Scan for the cell matching the given text and deliver its (X, Y) coordinate at center. 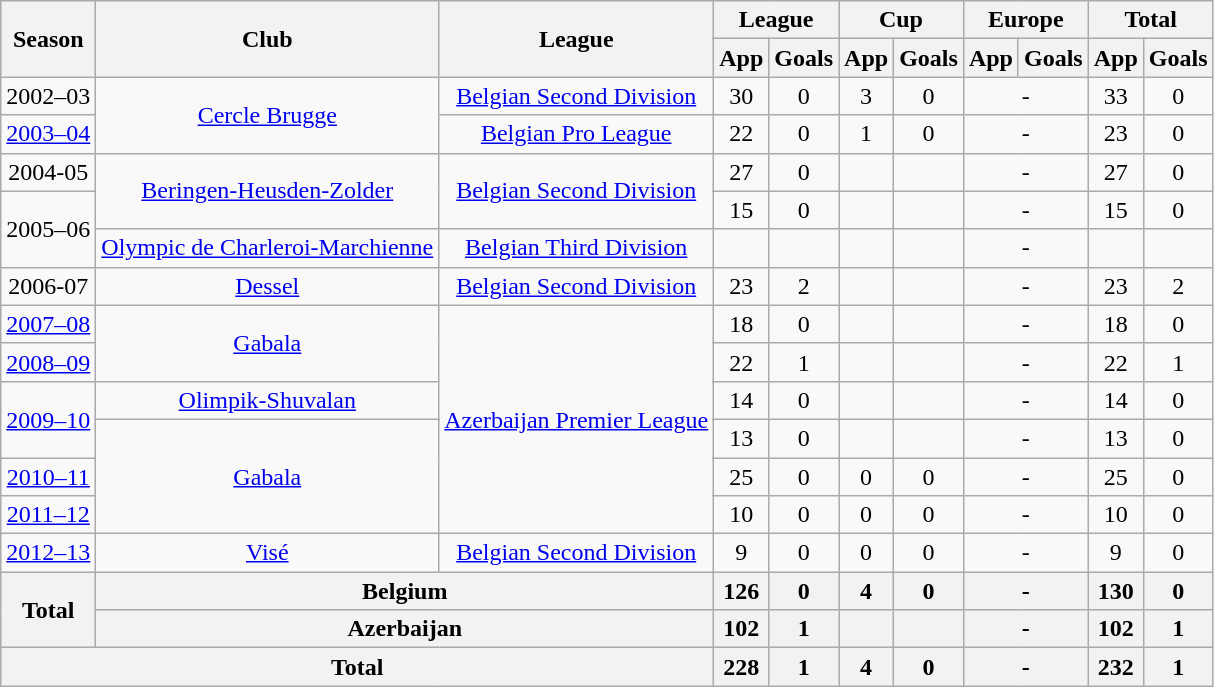
130 (1116, 591)
Azerbaijan Premier League (576, 419)
228 (742, 667)
126 (742, 591)
Dessel (268, 286)
Visé (268, 553)
2002–03 (48, 96)
3 (866, 96)
Belgian Pro League (576, 134)
2007–08 (48, 324)
Cercle Brugge (268, 115)
2009–10 (48, 419)
Beringen-Heusden-Zolder (268, 191)
Season (48, 39)
2003–04 (48, 134)
30 (742, 96)
Belgian Third Division (576, 248)
Olympic de Charleroi-Marchienne (268, 248)
2008–09 (48, 362)
2004-05 (48, 172)
Belgium (405, 591)
Olimpik-Shuvalan (268, 400)
Azerbaijan (405, 629)
33 (1116, 96)
2012–13 (48, 553)
2011–12 (48, 515)
2006-07 (48, 286)
2010–11 (48, 477)
Cup (902, 20)
Europe (1026, 20)
2005–06 (48, 229)
232 (1116, 667)
Club (268, 39)
